Pinpoint the cell where the given text exists, returning its (X, Y) midpoint coordinate. 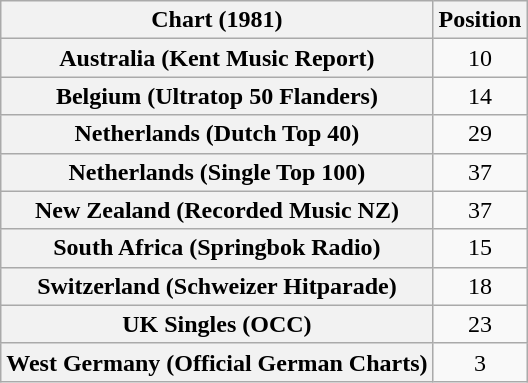
Australia (Kent Music Report) (217, 58)
10 (480, 58)
14 (480, 96)
Position (480, 20)
Netherlands (Single Top 100) (217, 172)
Netherlands (Dutch Top 40) (217, 134)
Belgium (Ultratop 50 Flanders) (217, 96)
Switzerland (Schweizer Hitparade) (217, 286)
West Germany (Official German Charts) (217, 362)
3 (480, 362)
South Africa (Springbok Radio) (217, 248)
18 (480, 286)
New Zealand (Recorded Music NZ) (217, 210)
15 (480, 248)
23 (480, 324)
29 (480, 134)
UK Singles (OCC) (217, 324)
Chart (1981) (217, 20)
